Output the (X, Y) coordinate of the center of the cell containing the given text.  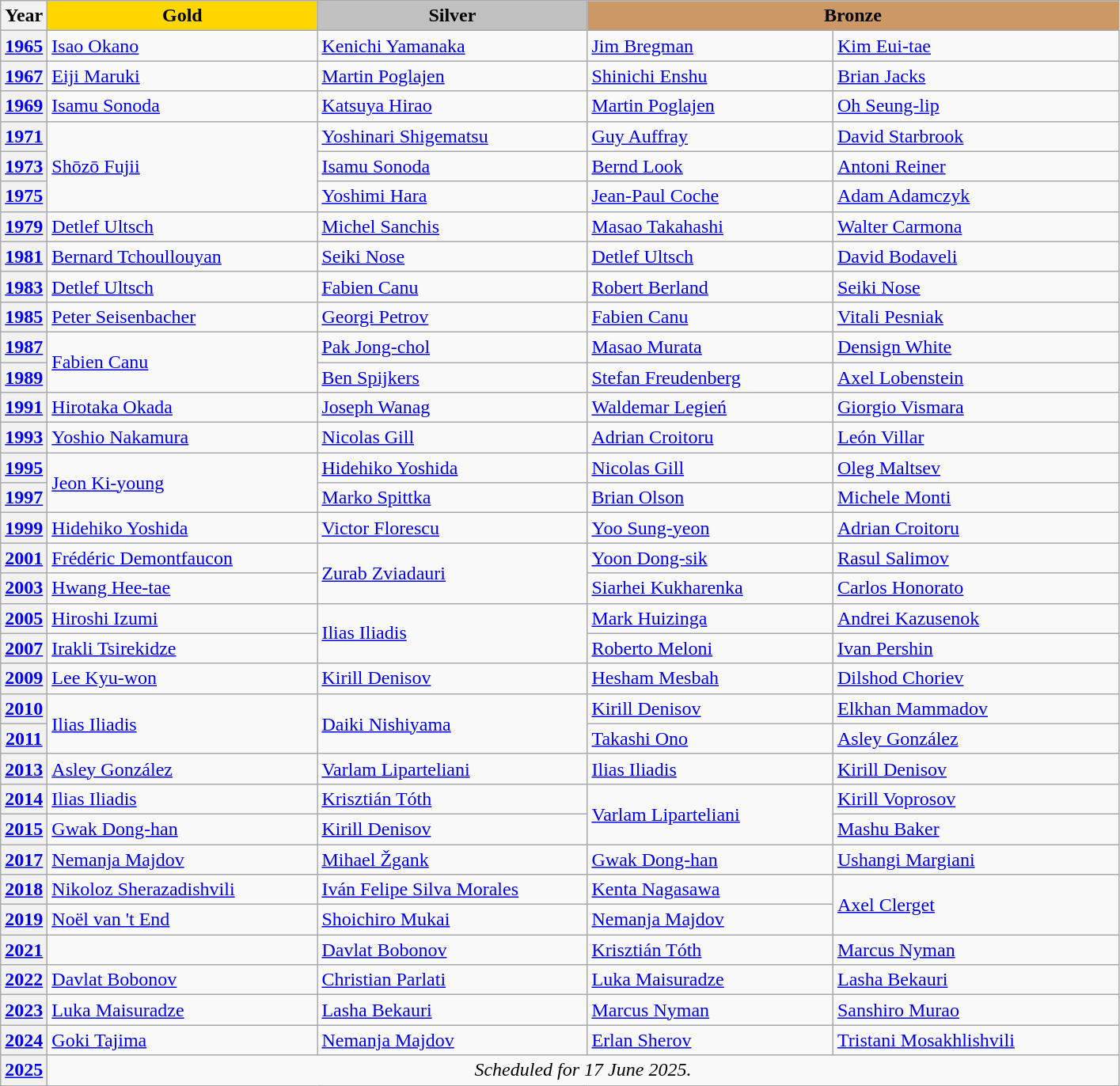
Frédéric Demontfaucon (182, 558)
Michele Monti (975, 498)
Shōzō Fujii (182, 166)
Shinichi Enshu (711, 76)
1981 (24, 256)
Bronze (853, 16)
Walter Carmona (975, 226)
Carlos Honorato (975, 588)
Georgi Petrov (453, 317)
Shoichiro Mukai (453, 920)
Silver (453, 16)
2022 (24, 980)
Axel Lobenstein (975, 378)
Noël van 't End (182, 920)
1993 (24, 438)
Siarhei Kukharenka (711, 588)
Yoshinari Shigematsu (453, 136)
Hwang Hee-tae (182, 588)
1989 (24, 378)
Waldemar Legień (711, 408)
1983 (24, 287)
Hirotaka Okada (182, 408)
Takashi Ono (711, 739)
Daiki Nishiyama (453, 723)
1985 (24, 317)
Jean-Paul Coche (711, 196)
2021 (24, 950)
2017 (24, 859)
Yoo Sung-yeon (711, 528)
Mark Huizinga (711, 618)
2005 (24, 618)
Densign White (975, 347)
2007 (24, 648)
Yoshio Nakamura (182, 438)
Stefan Freudenberg (711, 378)
2010 (24, 708)
Lee Kyu-won (182, 678)
David Bodaveli (975, 256)
2001 (24, 558)
Joseph Wanag (453, 408)
1987 (24, 347)
Masao Murata (711, 347)
Gold (182, 16)
Masao Takahashi (711, 226)
2013 (24, 769)
2018 (24, 890)
Brian Jacks (975, 76)
1997 (24, 498)
Andrei Kazusenok (975, 618)
Rasul Salimov (975, 558)
2023 (24, 1010)
Ushangi Margiani (975, 859)
Nikoloz Sherazadishvili (182, 890)
Kenichi Yamanaka (453, 46)
Marko Spittka (453, 498)
Antoni Reiner (975, 166)
Erlan Sherov (711, 1040)
David Starbrook (975, 136)
Robert Berland (711, 287)
2025 (24, 1070)
1979 (24, 226)
Jim Bregman (711, 46)
Oh Seung-lip (975, 106)
Iván Felipe Silva Morales (453, 890)
Zurab Zviadauri (453, 573)
2019 (24, 920)
Guy Auffray (711, 136)
1975 (24, 196)
Dilshod Choriev (975, 678)
1967 (24, 76)
Giorgio Vismara (975, 408)
León Villar (975, 438)
Jeon Ki-young (182, 483)
Ivan Pershin (975, 648)
Isao Okano (182, 46)
Tristani Mosakhlishvili (975, 1040)
Mashu Baker (975, 829)
Eiji Maruki (182, 76)
Pak Jong-chol (453, 347)
Michel Sanchis (453, 226)
Sanshiro Murao (975, 1010)
1965 (24, 46)
Peter Seisenbacher (182, 317)
Kenta Nagasawa (711, 890)
Bernd Look (711, 166)
2015 (24, 829)
1991 (24, 408)
2009 (24, 678)
1971 (24, 136)
2003 (24, 588)
2011 (24, 739)
1973 (24, 166)
Elkhan Mammadov (975, 708)
1999 (24, 528)
Year (24, 16)
1969 (24, 106)
Christian Parlati (453, 980)
2024 (24, 1040)
Yoon Dong-sik (711, 558)
Victor Florescu (453, 528)
Goki Tajima (182, 1040)
Katsuya Hirao (453, 106)
Irakli Tsirekidze (182, 648)
Scheduled for 17 June 2025. (583, 1070)
Roberto Meloni (711, 648)
Bernard Tchoullouyan (182, 256)
Axel Clerget (975, 905)
Kirill Voprosov (975, 799)
Vitali Pesniak (975, 317)
2014 (24, 799)
Yoshimi Hara (453, 196)
Hiroshi Izumi (182, 618)
Hesham Mesbah (711, 678)
Oleg Maltsev (975, 468)
Adam Adamczyk (975, 196)
1995 (24, 468)
Ben Spijkers (453, 378)
Kim Eui-tae (975, 46)
Mihael Žgank (453, 859)
Brian Olson (711, 498)
